Detect which cell encompasses the target text, then output its [x, y] center coordinate. 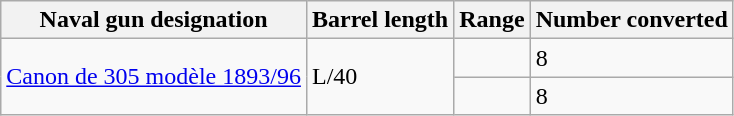
Naval gun designation [154, 20]
Range [492, 20]
Number converted [632, 20]
Barrel length [380, 20]
Canon de 305 modèle 1893/96 [154, 77]
L/40 [380, 77]
